Search for the cell housing the specified text and yield its (x, y) center coordinate. 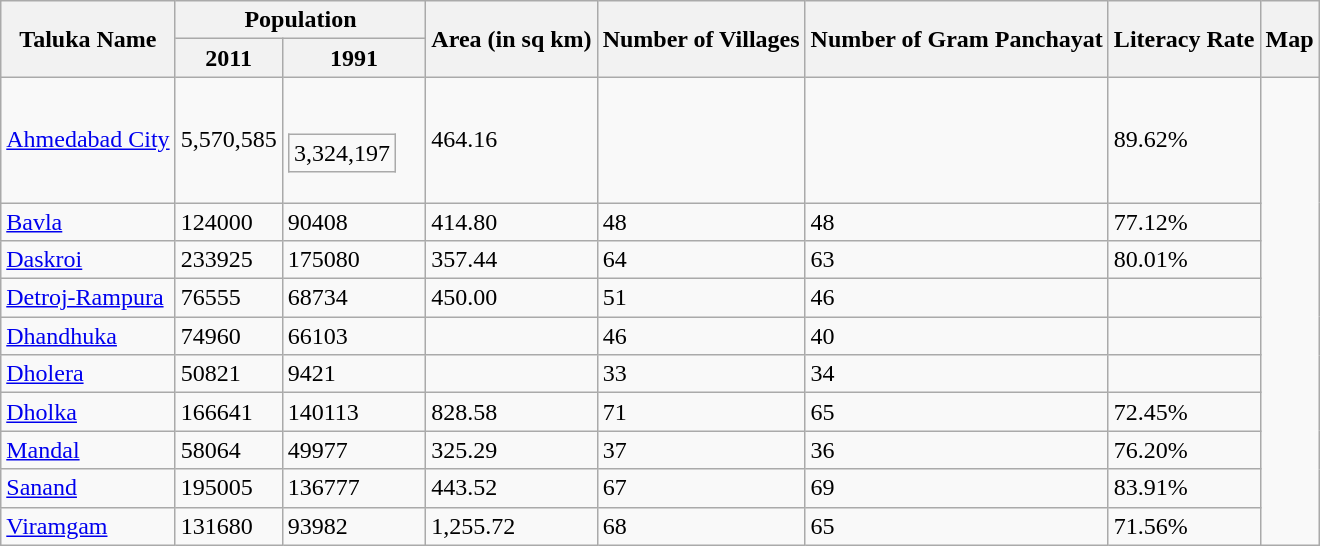
76555 (228, 298)
58064 (228, 450)
93982 (354, 526)
90408 (354, 221)
71.56% (1184, 526)
Area (in sq km) (512, 39)
9421 (354, 374)
Dhandhuka (88, 336)
5,570,585 (228, 140)
Map (1290, 39)
76.20% (1184, 450)
80.01% (1184, 260)
450.00 (512, 298)
68 (701, 526)
Detroj-Rampura (88, 298)
49977 (354, 450)
1991 (354, 58)
136777 (354, 488)
325.29 (512, 450)
Number of Villages (701, 39)
414.80 (512, 221)
Dholka (88, 412)
34 (956, 374)
Bavla (88, 221)
443.52 (512, 488)
36 (956, 450)
Viramgam (88, 526)
Dholera (88, 374)
140113 (354, 412)
Ahmedabad City (88, 140)
66103 (354, 336)
2011 (228, 58)
Number of Gram Panchayat (956, 39)
Daskroi (88, 260)
77.12% (1184, 221)
37 (701, 450)
175080 (354, 260)
33 (701, 374)
166641 (228, 412)
72.45% (1184, 412)
67 (701, 488)
124000 (228, 221)
233925 (228, 260)
357.44 (512, 260)
89.62% (1184, 140)
Mandal (88, 450)
71 (701, 412)
64 (701, 260)
40 (956, 336)
Taluka Name (88, 39)
828.58 (512, 412)
195005 (228, 488)
69 (956, 488)
Literacy Rate (1184, 39)
464.16 (512, 140)
51 (701, 298)
Sanand (88, 488)
74960 (228, 336)
131680 (228, 526)
63 (956, 260)
68734 (354, 298)
Population (300, 20)
50821 (228, 374)
83.91% (1184, 488)
1,255.72 (512, 526)
